Scan for the cell matching the given text and deliver its (X, Y) coordinate at center. 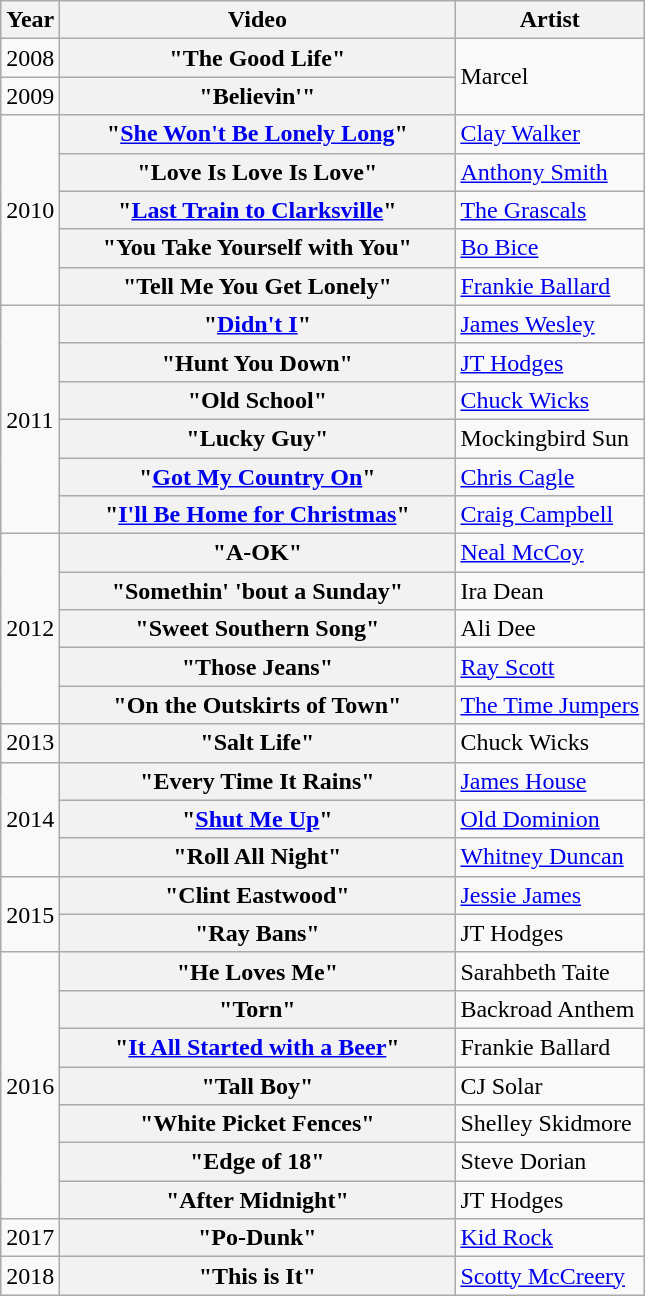
2010 (30, 210)
Ali Dee (550, 629)
Mockingbird Sun (550, 438)
2012 (30, 629)
2014 (30, 819)
2016 (30, 1085)
"Po-Dunk" (258, 1238)
"Every Time It Rains" (258, 781)
The Time Jumpers (550, 705)
Artist (550, 20)
Old Dominion (550, 819)
2008 (30, 58)
"This is It" (258, 1276)
"I'll Be Home for Christmas" (258, 515)
2009 (30, 96)
"Sweet Southern Song" (258, 629)
Ira Dean (550, 591)
Chris Cagle (550, 477)
James House (550, 781)
"Ray Bans" (258, 933)
"You Take Yourself with You" (258, 248)
2017 (30, 1238)
Steve Dorian (550, 1162)
Backroad Anthem (550, 1009)
2015 (30, 914)
"Believin'" (258, 96)
"Tall Boy" (258, 1085)
2018 (30, 1276)
"Clint Eastwood" (258, 895)
"Lucky Guy" (258, 438)
"Love Is Love Is Love" (258, 172)
James Wesley (550, 324)
"White Picket Fences" (258, 1124)
"She Won't Be Lonely Long" (258, 134)
2013 (30, 743)
"Somethin' 'bout a Sunday" (258, 591)
"He Loves Me" (258, 971)
Video (258, 20)
"Hunt You Down" (258, 362)
Year (30, 20)
"It All Started with a Beer" (258, 1047)
"The Good Life" (258, 58)
"Got My Country On" (258, 477)
Ray Scott (550, 667)
Kid Rock (550, 1238)
Anthony Smith (550, 172)
Clay Walker (550, 134)
"A-OK" (258, 553)
2011 (30, 419)
Marcel (550, 77)
Neal McCoy (550, 553)
"Old School" (258, 400)
"Shut Me Up" (258, 819)
CJ Solar (550, 1085)
"Tell Me You Get Lonely" (258, 286)
"Salt Life" (258, 743)
"Roll All Night" (258, 857)
Craig Campbell (550, 515)
The Grascals (550, 210)
Whitney Duncan (550, 857)
"Edge of 18" (258, 1162)
Scotty McCreery (550, 1276)
Jessie James (550, 895)
"On the Outskirts of Town" (258, 705)
"Didn't I" (258, 324)
Bo Bice (550, 248)
Sarahbeth Taite (550, 971)
"Last Train to Clarksville" (258, 210)
"Torn" (258, 1009)
"Those Jeans" (258, 667)
Shelley Skidmore (550, 1124)
"After Midnight" (258, 1200)
